Search for the cell housing the specified text and yield its [X, Y] center coordinate. 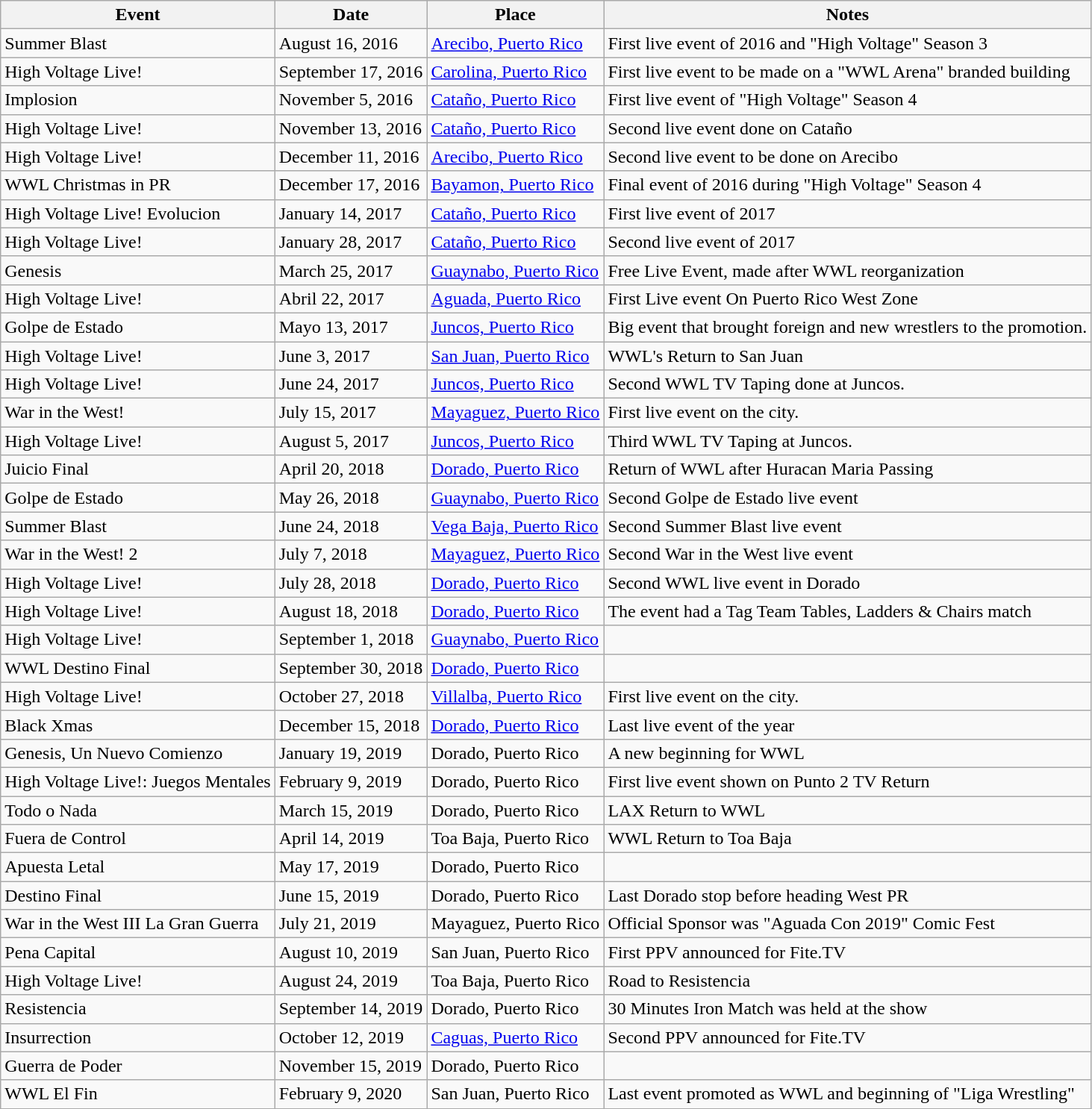
June 24, 2018 [351, 526]
Return of WWL after Huracan Maria Passing [848, 469]
Last Dorado stop before heading West PR [848, 896]
First live event of "High Voltage" Season 4 [848, 100]
January 19, 2019 [351, 753]
First Live event On Puerto Rico West Zone [848, 299]
June 15, 2019 [351, 896]
First PPV announced for Fite.TV [848, 952]
Mayo 13, 2017 [351, 327]
Notes [848, 15]
Second War in the West live event [848, 554]
May 17, 2019 [351, 867]
Abril 22, 2017 [351, 299]
September 30, 2018 [351, 668]
Second Summer Blast live event [848, 526]
Insurrection [137, 1037]
Road to Resistencia [848, 981]
Genesis [137, 270]
High Voltage Live! Evolucion [137, 213]
Resistencia [137, 1009]
LAX Return to WWL [848, 810]
Final event of 2016 during "High Voltage" Season 4 [848, 185]
Vega Baja, Puerto Rico [515, 526]
First live event of 2016 and "High Voltage" Season 3 [848, 43]
September 14, 2019 [351, 1009]
November 15, 2019 [351, 1066]
Third WWL TV Taping at Juncos. [848, 441]
High Voltage Live!: Juegos Mentales [137, 781]
30 Minutes Iron Match was held at the show [848, 1009]
The event had a Tag Team Tables, Ladders & Chairs match [848, 611]
WWL Return to Toa Baja [848, 839]
Carolina, Puerto Rico [515, 72]
July 15, 2017 [351, 413]
August 5, 2017 [351, 441]
March 25, 2017 [351, 270]
September 1, 2018 [351, 640]
Destino Final [137, 896]
Juicio Final [137, 469]
February 9, 2020 [351, 1094]
Genesis, Un Nuevo Comienzo [137, 753]
Guerra de Poder [137, 1066]
Date [351, 15]
Last live event of the year [848, 725]
Free Live Event, made after WWL reorganization [848, 270]
Black Xmas [137, 725]
March 15, 2019 [351, 810]
February 9, 2019 [351, 781]
Place [515, 15]
War in the West III La Gran Guerra [137, 924]
October 27, 2018 [351, 696]
Event [137, 15]
November 5, 2016 [351, 100]
Caguas, Puerto Rico [515, 1037]
First live event to be made on a "WWL Arena" branded building [848, 72]
Implosion [137, 100]
Aguada, Puerto Rico [515, 299]
Apuesta Letal [137, 867]
Second live event done on Cataño [848, 128]
WWL El Fin [137, 1094]
Big event that brought foreign and new wrestlers to the promotion. [848, 327]
WWL's Return to San Juan [848, 356]
Villalba, Puerto Rico [515, 696]
January 28, 2017 [351, 242]
January 14, 2017 [351, 213]
Fuera de Control [137, 839]
October 12, 2019 [351, 1037]
June 24, 2017 [351, 384]
Second PPV announced for Fite.TV [848, 1037]
May 26, 2018 [351, 498]
Second Golpe de Estado live event [848, 498]
Pena Capital [137, 952]
Second live event of 2017 [848, 242]
Second live event to be done on Arecibo [848, 157]
July 7, 2018 [351, 554]
July 21, 2019 [351, 924]
War in the West! [137, 413]
December 15, 2018 [351, 725]
August 18, 2018 [351, 611]
Second WWL TV Taping done at Juncos. [848, 384]
Second WWL live event in Dorado [848, 583]
War in the West! 2 [137, 554]
November 13, 2016 [351, 128]
August 16, 2016 [351, 43]
Bayamon, Puerto Rico [515, 185]
August 10, 2019 [351, 952]
First live event shown on Punto 2 TV Return [848, 781]
WWL Christmas in PR [137, 185]
September 17, 2016 [351, 72]
December 11, 2016 [351, 157]
June 3, 2017 [351, 356]
Todo o Nada [137, 810]
A new beginning for WWL [848, 753]
WWL Destino Final [137, 668]
Last event promoted as WWL and beginning of "Liga Wrestling" [848, 1094]
April 14, 2019 [351, 839]
Official Sponsor was "Aguada Con 2019" Comic Fest [848, 924]
December 17, 2016 [351, 185]
First live event of 2017 [848, 213]
July 28, 2018 [351, 583]
April 20, 2018 [351, 469]
August 24, 2019 [351, 981]
